Detect which cell encompasses the target text, then output its [x, y] center coordinate. 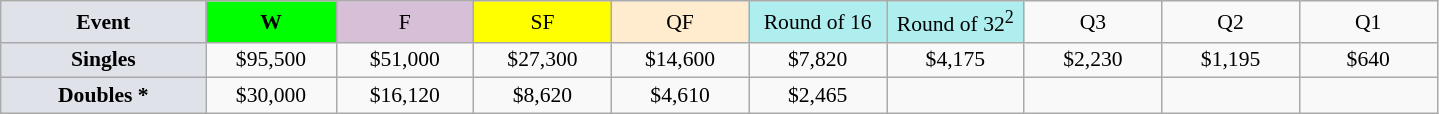
$14,600 [680, 60]
Q3 [1093, 22]
$7,820 [818, 60]
$51,000 [405, 60]
Round of 322 [955, 22]
W [271, 22]
$2,230 [1093, 60]
$1,195 [1231, 60]
$95,500 [271, 60]
$4,610 [680, 96]
SF [543, 22]
Singles [104, 60]
$640 [1368, 60]
Q1 [1368, 22]
F [405, 22]
$4,175 [955, 60]
$16,120 [405, 96]
$8,620 [543, 96]
QF [680, 22]
$2,465 [818, 96]
$27,300 [543, 60]
Round of 16 [818, 22]
Event [104, 22]
Q2 [1231, 22]
$30,000 [271, 96]
Doubles * [104, 96]
